Locate the cell with the specified text and output its [x, y] center coordinate. 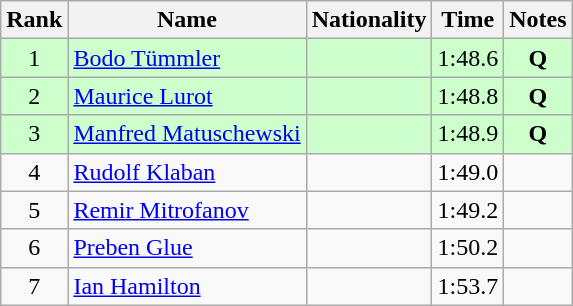
3 [34, 134]
Bodo Tümmler [187, 58]
1:53.7 [468, 286]
2 [34, 96]
Nationality [369, 20]
Ian Hamilton [187, 286]
Time [468, 20]
1:48.6 [468, 58]
5 [34, 210]
Notes [538, 20]
1 [34, 58]
Remir Mitrofanov [187, 210]
4 [34, 172]
Rank [34, 20]
6 [34, 248]
1:49.0 [468, 172]
1:50.2 [468, 248]
Maurice Lurot [187, 96]
1:48.9 [468, 134]
Rudolf Klaban [187, 172]
1:49.2 [468, 210]
7 [34, 286]
Manfred Matuschewski [187, 134]
1:48.8 [468, 96]
Name [187, 20]
Preben Glue [187, 248]
